Extract the (x, y) coordinate from the center of the cell holding the provided text.  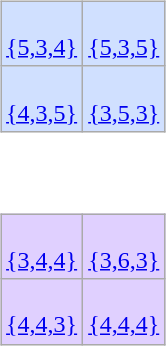
{3,6,3} (124, 246)
{4,4,3} (42, 312)
{5,3,4} (42, 34)
{3,4,4} (42, 246)
{5,3,5} (124, 34)
{3,5,3} (124, 98)
{4,3,5} (42, 98)
{4,4,4} (124, 312)
